Return the [x, y] coordinate for the center point of the cell that contains the specified text.  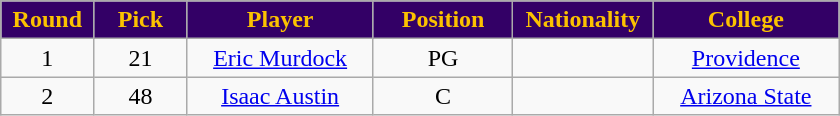
2 [48, 96]
Nationality [583, 20]
Providence [746, 58]
48 [140, 96]
Pick [140, 20]
Player [280, 20]
College [746, 20]
Isaac Austin [280, 96]
C [443, 96]
Arizona State [746, 96]
Position [443, 20]
PG [443, 58]
Eric Murdock [280, 58]
21 [140, 58]
Round [48, 20]
1 [48, 58]
